Extract the (x, y) coordinate from the center of the cell holding the provided text.  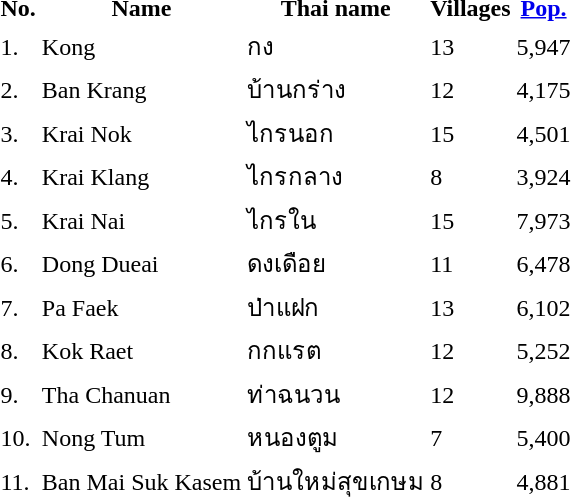
ไกรใน (336, 220)
บ้านกร่าง (336, 90)
Kok Raet (141, 350)
กง (336, 46)
Tha Chanuan (141, 394)
Nong Tum (141, 438)
ท่าฉนวน (336, 394)
11 (470, 264)
กกแรต (336, 350)
7 (470, 438)
ป่าแฝก (336, 307)
ไกรกลาง (336, 176)
Dong Dueai (141, 264)
Krai Nok (141, 133)
Pa Faek (141, 307)
8 (470, 176)
ดงเดือย (336, 264)
Krai Klang (141, 176)
Krai Nai (141, 220)
หนองตูม (336, 438)
ไกรนอก (336, 133)
Kong (141, 46)
Ban Krang (141, 90)
